Capture the cell that displays the provided text and extract its [X, Y] central coordinate. 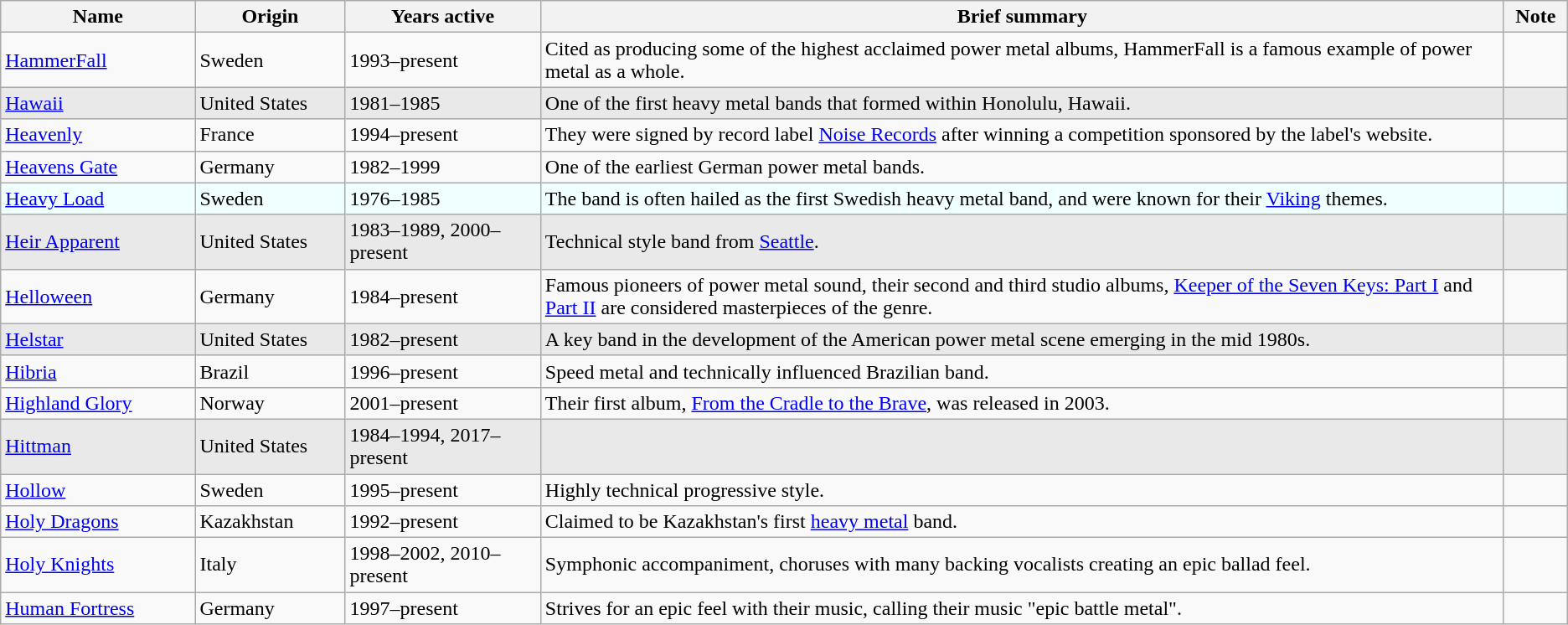
1983–1989, 2000–present [442, 241]
1996–present [442, 371]
Name [98, 17]
1976–1985 [442, 199]
Brief summary [1022, 17]
Helloween [98, 297]
Holy Knights [98, 565]
1982–1999 [442, 167]
They were signed by record label Noise Records after winning a competition sponsored by the label's website. [1022, 135]
Holy Dragons [98, 522]
1992–present [442, 522]
Cited as producing some of the highest acclaimed power metal albums, HammerFall is a famous example of power metal as a whole. [1022, 60]
1993–present [442, 60]
Highland Glory [98, 403]
1998–2002, 2010–present [442, 565]
Heir Apparent [98, 241]
A key band in the development of the American power metal scene emerging in the mid 1980s. [1022, 339]
1995–present [442, 490]
1994–present [442, 135]
France [270, 135]
Kazakhstan [270, 522]
Claimed to be Kazakhstan's first heavy metal band. [1022, 522]
Their first album, From the Cradle to the Brave, was released in 2003. [1022, 403]
Origin [270, 17]
Norway [270, 403]
Heavenly [98, 135]
Brazil [270, 371]
Technical style band from Seattle. [1022, 241]
1997–present [442, 608]
HammerFall [98, 60]
One of the first heavy metal bands that formed within Honolulu, Hawaii. [1022, 103]
2001–present [442, 403]
Hollow [98, 490]
1981–1985 [442, 103]
Italy [270, 565]
Note [1535, 17]
Hittman [98, 446]
Speed metal and technically influenced Brazilian band. [1022, 371]
Years active [442, 17]
Highly technical progressive style. [1022, 490]
Heavens Gate [98, 167]
Strives for an epic feel with their music, calling their music "epic battle metal". [1022, 608]
The band is often hailed as the first Swedish heavy metal band, and were known for their Viking themes. [1022, 199]
1984–present [442, 297]
Hibria [98, 371]
One of the earliest German power metal bands. [1022, 167]
Heavy Load [98, 199]
Helstar [98, 339]
Symphonic accompaniment, choruses with many backing vocalists creating an epic ballad feel. [1022, 565]
1982–present [442, 339]
Hawaii [98, 103]
1984–1994, 2017–present [442, 446]
Human Fortress [98, 608]
